Return (X, Y) of the center of cell containing provided text 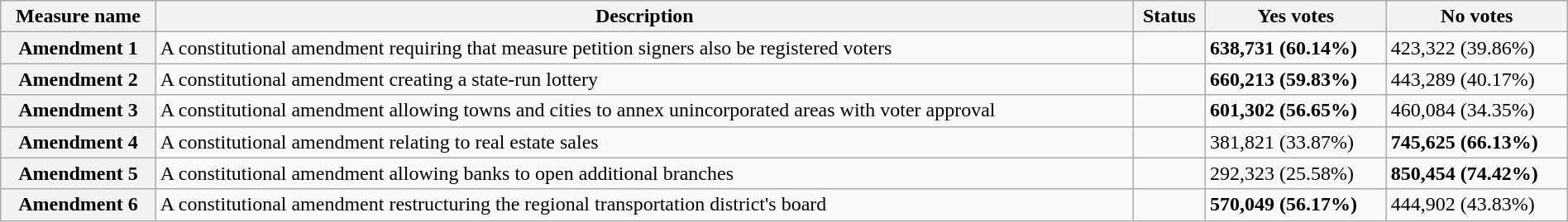
No votes (1477, 17)
381,821 (33.87%) (1295, 142)
745,625 (66.13%) (1477, 142)
Amendment 6 (79, 205)
850,454 (74.42%) (1477, 173)
Amendment 5 (79, 173)
Yes votes (1295, 17)
292,323 (25.58%) (1295, 173)
Amendment 4 (79, 142)
A constitutional amendment restructuring the regional transportation district's board (644, 205)
Description (644, 17)
444,902 (43.83%) (1477, 205)
Status (1169, 17)
A constitutional amendment allowing banks to open additional branches (644, 173)
570,049 (56.17%) (1295, 205)
Measure name (79, 17)
443,289 (40.17%) (1477, 79)
A constitutional amendment creating a state-run lottery (644, 79)
423,322 (39.86%) (1477, 48)
638,731 (60.14%) (1295, 48)
Amendment 1 (79, 48)
460,084 (34.35%) (1477, 111)
A constitutional amendment allowing towns and cities to annex unincorporated areas with voter approval (644, 111)
660,213 (59.83%) (1295, 79)
Amendment 2 (79, 79)
A constitutional amendment relating to real estate sales (644, 142)
601,302 (56.65%) (1295, 111)
Amendment 3 (79, 111)
A constitutional amendment requiring that measure petition signers also be registered voters (644, 48)
